Detect which cell encompasses the target text, then output its [x, y] center coordinate. 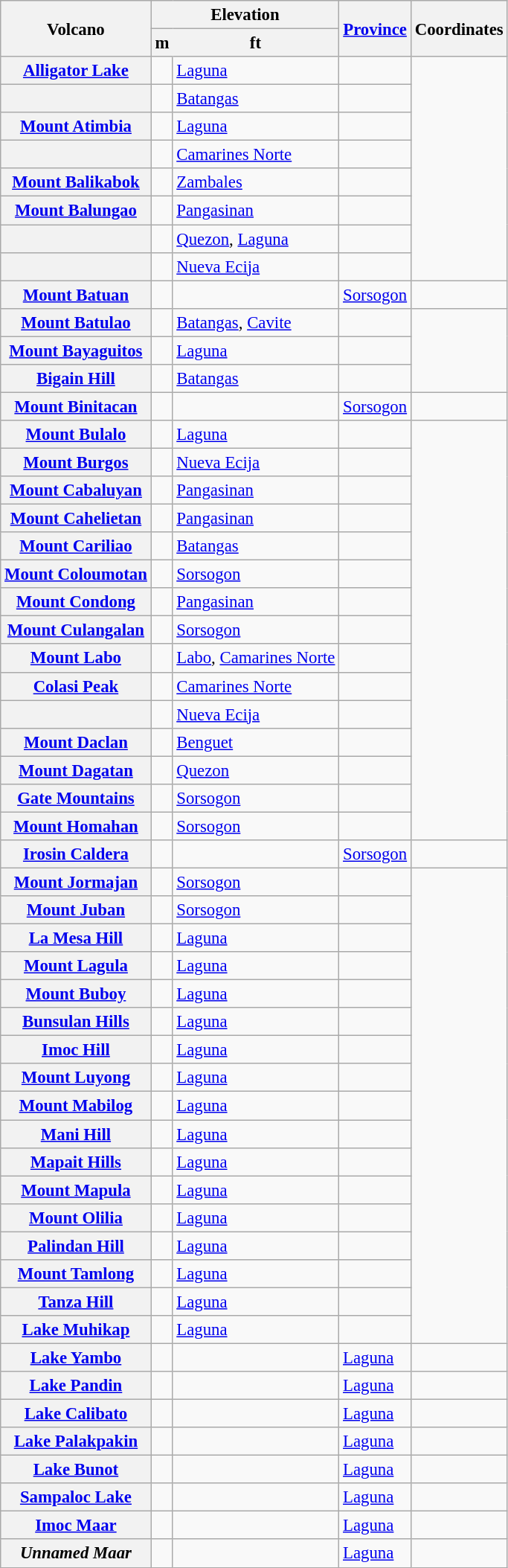
Benguet [256, 742]
Lake Calibato [76, 1414]
Lake Pandin [76, 1386]
Irosin Caldera [76, 854]
Mount Bayaguitos [76, 351]
Mount Jormajan [76, 882]
Mount Dagatan [76, 770]
Tanza Hill [76, 1302]
Imoc Maar [76, 1526]
Colasi Peak [76, 686]
Mapait Hills [76, 1162]
Mount Binitacan [76, 406]
Lake Muhikap [76, 1330]
Mount Burgos [76, 462]
Coordinates [459, 28]
Batangas, Cavite [256, 322]
Alligator Lake [76, 71]
La Mesa Hill [76, 938]
Mount Balikabok [76, 182]
Palindan Hill [76, 1246]
Lake Yambo [76, 1357]
Sampaloc Lake [76, 1497]
Mount Olilia [76, 1217]
Mount Batuan [76, 295]
Mount Juban [76, 910]
Mount Tamlong [76, 1274]
Mount Condong [76, 602]
Mount Luyong [76, 1078]
Mount Batulao [76, 322]
Bunsulan Hills [76, 1022]
Mani Hill [76, 1134]
Volcano [76, 28]
Mount Coloumotan [76, 575]
Mount Balungao [76, 211]
Bigain Hill [76, 379]
Unnamed Maar [76, 1554]
Gate Mountains [76, 799]
Mount Cahelietan [76, 519]
Quezon, Laguna [256, 239]
Mount Mapula [76, 1190]
Mount Lagula [76, 966]
Mount Labo [76, 659]
Mount Daclan [76, 742]
Mount Atimbia [76, 127]
Mount Buboy [76, 994]
Imoc Hill [76, 1050]
Zambales [256, 182]
Elevation [245, 15]
Mount Bulalo [76, 435]
Lake Palakpakin [76, 1441]
Mount Culangalan [76, 630]
Lake Bunot [76, 1470]
m [162, 43]
Quezon [256, 770]
Mount Cabaluyan [76, 490]
Mount Homahan [76, 826]
Mount Cariliao [76, 546]
ft [256, 43]
Province [375, 28]
Labo, Camarines Norte [256, 659]
Mount Mabilog [76, 1106]
